Pinpoint the cell where the given text exists, returning its (x, y) midpoint coordinate. 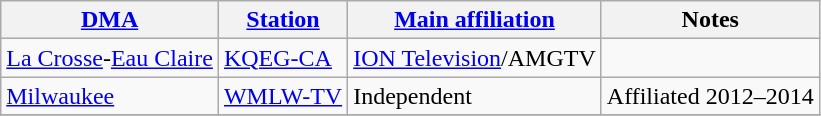
WMLW-TV (282, 96)
KQEG-CA (282, 58)
Notes (710, 20)
Station (282, 20)
La Crosse-Eau Claire (110, 58)
DMA (110, 20)
Milwaukee (110, 96)
Independent (475, 96)
Main affiliation (475, 20)
Affiliated 2012–2014 (710, 96)
ION Television/AMGTV (475, 58)
